Return the [X, Y] coordinate for the center point of the cell that contains the specified text.  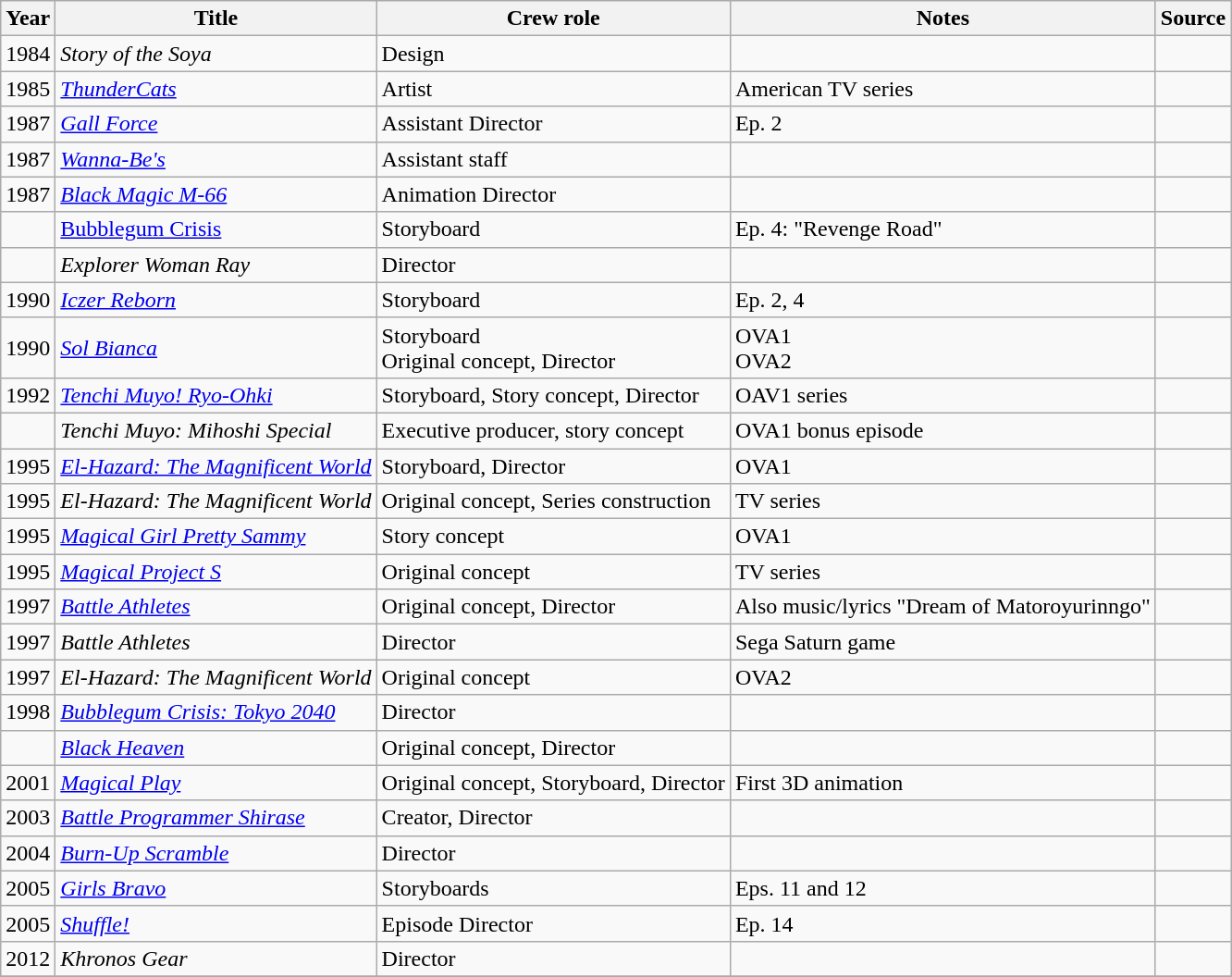
OAV1 series [942, 395]
Crew role [553, 19]
Animation Director [553, 194]
Assistant staff [553, 159]
Notes [942, 19]
Storyboards [553, 888]
1984 [28, 54]
Assistant Director [553, 124]
Eps. 11 and 12 [942, 888]
2001 [28, 783]
Magical Play [216, 783]
Bubblegum Crisis [216, 229]
Magical Project S [216, 572]
Ep. 14 [942, 923]
Burn-Up Scramble [216, 853]
Also music/lyrics "Dream of Matoroyurinngo" [942, 607]
Khronos Gear [216, 958]
Sega Saturn game [942, 642]
1985 [28, 89]
Iczer Reborn [216, 300]
Source [1193, 19]
American TV series [942, 89]
Black Magic M-66 [216, 194]
Wanna-Be's [216, 159]
Tenchi Muyo: Mihoshi Special [216, 430]
Year [28, 19]
2004 [28, 853]
Story concept [553, 537]
Storyboard, Story concept, Director [553, 395]
Bubblegum Crisis: Tokyo 2040 [216, 712]
Explorer Woman Ray [216, 265]
Ep. 4: "Revenge Road" [942, 229]
Girls Bravo [216, 888]
ThunderCats [216, 89]
First 3D animation [942, 783]
2012 [28, 958]
StoryboardOriginal concept, Director [553, 348]
Sol Bianca [216, 348]
Shuffle! [216, 923]
Artist [553, 89]
OVA1OVA2 [942, 348]
Design [553, 54]
2003 [28, 818]
1998 [28, 712]
OVA1 bonus episode [942, 430]
Executive producer, story concept [553, 430]
Black Heaven [216, 748]
Ep. 2 [942, 124]
Story of the Soya [216, 54]
Episode Director [553, 923]
Magical Girl Pretty Sammy [216, 537]
Battle Programmer Shirase [216, 818]
OVA2 [942, 677]
Creator, Director [553, 818]
Original concept, Series construction [553, 501]
1992 [28, 395]
Title [216, 19]
Tenchi Muyo! Ryo-Ohki [216, 395]
Ep. 2, 4 [942, 300]
Storyboard, Director [553, 465]
Gall Force [216, 124]
Original concept, Storyboard, Director [553, 783]
